Determine the (X, Y) coordinate at the center of the cell enclosing the given text.  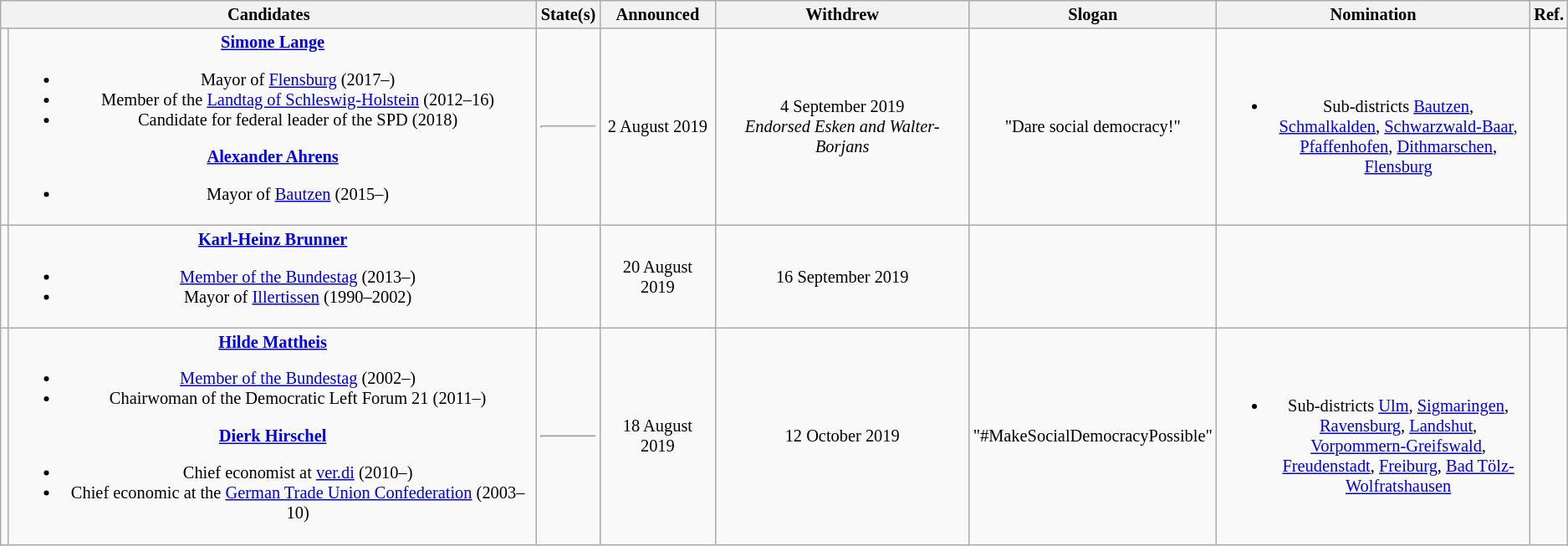
Ref. (1549, 14)
Candidates (269, 14)
16 September 2019 (843, 276)
"#MakeSocialDemocracyPossible" (1093, 436)
20 August 2019 (657, 276)
2 August 2019 (657, 127)
Sub-districts Ulm, Sigmaringen, Ravensburg, Landshut, Vorpommern-Greifswald, Freudenstadt, Freiburg, Bad Tölz-Wolfratshausen (1373, 436)
Slogan (1093, 14)
Karl-Heinz BrunnerMember of the Bundestag (2013–)Mayor of Illertissen (1990–2002) (273, 276)
State(s) (569, 14)
Sub-districts Bautzen, Schmalkalden, Schwarzwald-Baar, Pfaffenhofen, Dithmarschen, Flensburg (1373, 127)
18 August 2019 (657, 436)
4 September 2019Endorsed Esken and Walter-Borjans (843, 127)
12 October 2019 (843, 436)
Nomination (1373, 14)
Announced (657, 14)
Withdrew (843, 14)
"Dare social democracy!" (1093, 127)
